Detect which cell encompasses the target text, then output its [x, y] center coordinate. 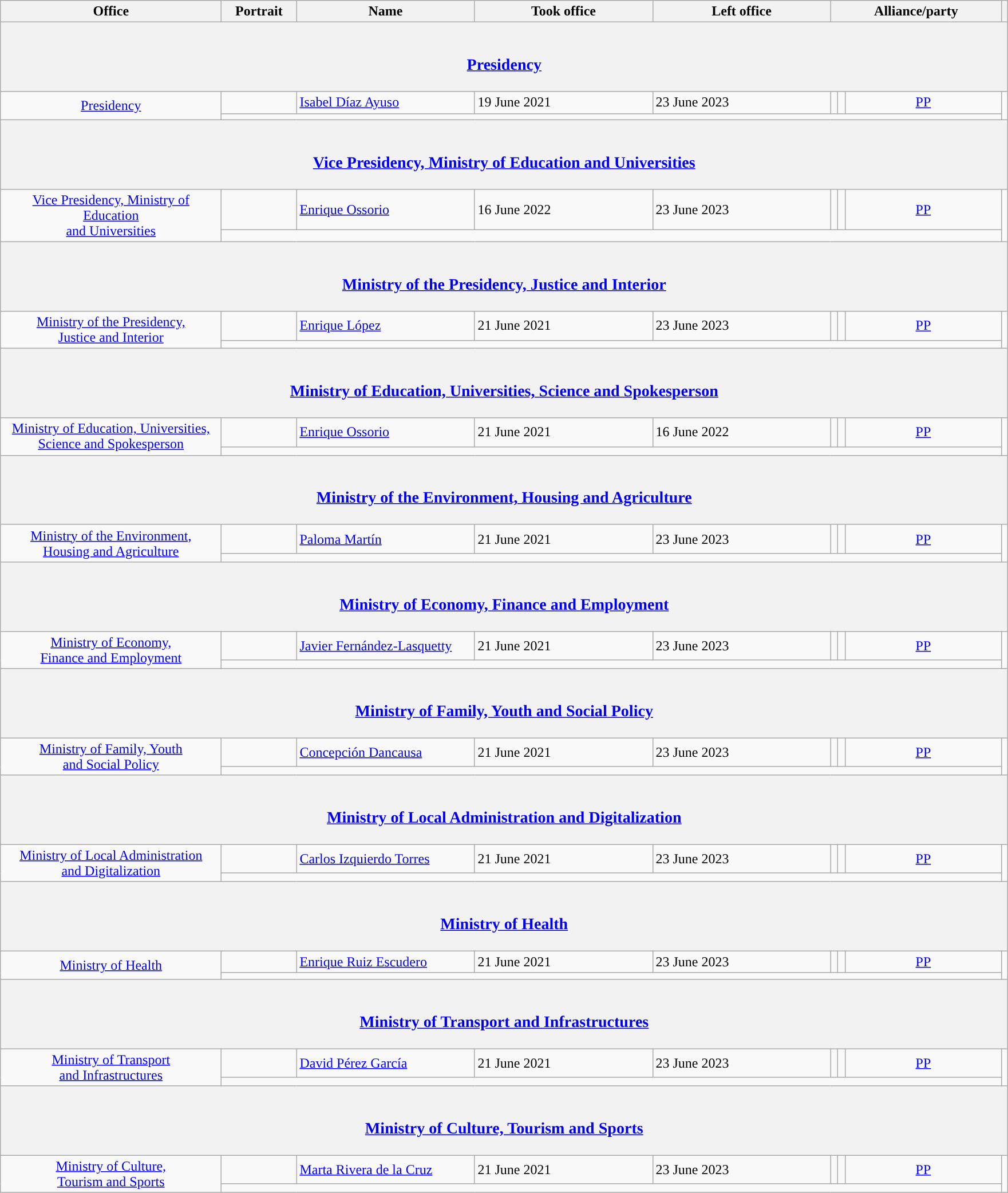
Ministry of Family, Youthand Social Policy [111, 757]
Ministry of Education, Universities, Science and Spokesperson [504, 384]
19 June 2021 [563, 102]
Office [111, 11]
Paloma Martín [386, 539]
Carlos Izquierdo Torres [386, 859]
Ministry of Culture,Tourism and Sports [111, 1174]
Ministry of Economy,Finance and Employment [111, 649]
Enrique López [386, 326]
Name [386, 11]
Left office [742, 11]
Marta Rivera de la Cruz [386, 1170]
Concepción Dancausa [386, 752]
Javier Fernández-Lasquetty [386, 645]
Ministry of Economy, Finance and Employment [504, 596]
Isabel Díaz Ayuso [386, 102]
Ministry of Local Administrationand Digitalization [111, 863]
David Pérez García [386, 1063]
Ministry of the Environment,Housing and Agriculture [111, 543]
Ministry of the Presidency, Justice and Interior [504, 276]
Ministry of Transportand Infrastructures [111, 1067]
Ministry of the Environment, Housing and Agriculture [504, 490]
Took office [563, 11]
Ministry of Education, Universities,Science and Spokesperson [111, 436]
Ministry of the Presidency,Justice and Interior [111, 330]
Enrique Ruiz Escudero [386, 962]
Alliance/party [916, 11]
Ministry of Transport and Infrastructures [504, 1013]
Ministry of Family, Youth and Social Policy [504, 703]
Vice Presidency, Ministry of Educationand Universities [111, 215]
Ministry of Local Administration and Digitalization [504, 809]
Vice Presidency, Ministry of Education and Universities [504, 155]
Portrait [259, 11]
Ministry of Culture, Tourism and Sports [504, 1121]
